Identify which cell holds the provided text, then report its (x, y) central coordinate. 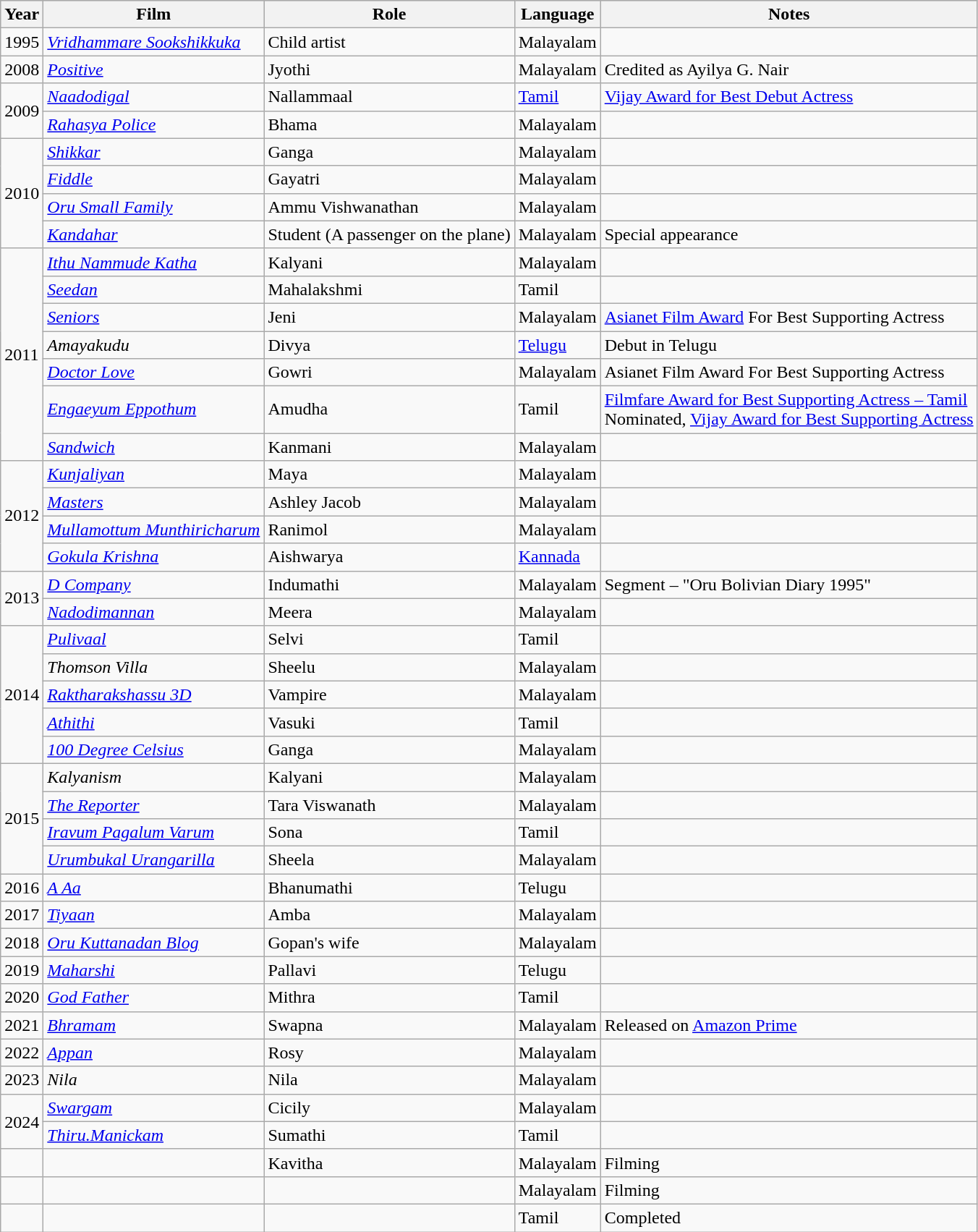
Meera (389, 612)
Engaeyum Eppothum (153, 409)
Seedan (153, 289)
2019 (22, 970)
Maharshi (153, 970)
1995 (22, 42)
2022 (22, 1053)
Ranimol (389, 530)
Oru Small Family (153, 207)
Gokula Krishna (153, 557)
Urumbukal Urangarilla (153, 860)
2010 (22, 193)
2021 (22, 1025)
Jeni (389, 317)
Special appearance (788, 234)
Notes (788, 14)
2015 (22, 818)
Kavitha (389, 1163)
The Reporter (153, 805)
Kandahar (153, 234)
2020 (22, 998)
2017 (22, 915)
Amudha (389, 409)
Naadodigal (153, 97)
Filmfare Award for Best Supporting Actress – TamilNominated, Vijay Award for Best Supporting Actress (788, 409)
Bhanumathi (389, 888)
Rahasya Police (153, 124)
2018 (22, 943)
Segment – "Oru Bolivian Diary 1995" (788, 585)
Maya (389, 475)
Ammu Vishwanathan (389, 207)
Amayakudu (153, 345)
Year (22, 14)
Sandwich (153, 447)
Mullamottum Munthiricharum (153, 530)
Sona (389, 833)
2012 (22, 516)
Selvi (389, 640)
2008 (22, 69)
Fiddle (153, 179)
Bhramam (153, 1025)
Role (389, 14)
Iravum Pagalum Varum (153, 833)
Student (A passenger on the plane) (389, 234)
2009 (22, 111)
Tiyaan (153, 915)
Mahalakshmi (389, 289)
2013 (22, 598)
Nadodimannan (153, 612)
Gayatri (389, 179)
Vampire (389, 694)
Shikkar (153, 152)
Bhama (389, 124)
A Aa (153, 888)
Sumathi (389, 1135)
Amba (389, 915)
Kalyanism (153, 777)
2011 (22, 354)
D Company (153, 585)
Divya (389, 345)
Tara Viswanath (389, 805)
God Father (153, 998)
Child artist (389, 42)
Completed (788, 1218)
2014 (22, 694)
Athithi (153, 722)
Positive (153, 69)
Kanmani (389, 447)
Rosy (389, 1053)
Thiru.Manickam (153, 1135)
2023 (22, 1080)
Pulivaal (153, 640)
100 Degree Celsius (153, 749)
Oru Kuttanadan Blog (153, 943)
Swapna (389, 1025)
Vasuki (389, 722)
Aishwarya (389, 557)
Sheelu (389, 667)
Doctor Love (153, 373)
Language (557, 14)
Swargam (153, 1108)
Vijay Award for Best Debut Actress (788, 97)
Masters (153, 502)
Ithu Nammude Katha (153, 262)
Indumathi (389, 585)
Released on Amazon Prime (788, 1025)
Kunjaliyan (153, 475)
2024 (22, 1121)
Raktharakshassu 3D (153, 694)
Gowri (389, 373)
Nallammaal (389, 97)
2016 (22, 888)
Kannada (557, 557)
Credited as Ayilya G. Nair (788, 69)
Film (153, 14)
Appan (153, 1053)
Jyothi (389, 69)
Ashley Jacob (389, 502)
Seniors (153, 317)
Vridhammare Sookshikkuka (153, 42)
Debut in Telugu (788, 345)
Cicily (389, 1108)
Gopan's wife (389, 943)
Mithra (389, 998)
Pallavi (389, 970)
Thomson Villa (153, 667)
Sheela (389, 860)
